Return (X, Y) of the center of cell containing provided text 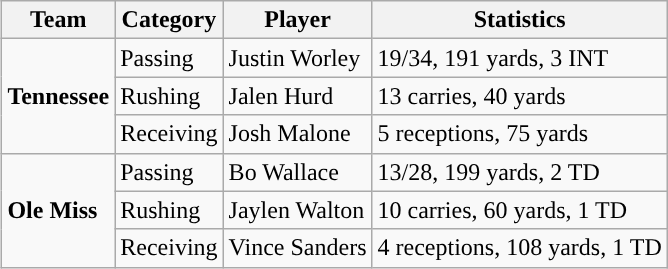
Bo Wallace (298, 172)
Jaylen Walton (298, 210)
5 receptions, 75 yards (520, 134)
Team (58, 20)
Ole Miss (58, 210)
Statistics (520, 20)
10 carries, 60 yards, 1 TD (520, 210)
Tennessee (58, 96)
13 carries, 40 yards (520, 96)
19/34, 191 yards, 3 INT (520, 58)
13/28, 199 yards, 2 TD (520, 172)
Player (298, 20)
Category (169, 20)
Vince Sanders (298, 248)
4 receptions, 108 yards, 1 TD (520, 248)
Josh Malone (298, 134)
Justin Worley (298, 58)
Jalen Hurd (298, 96)
